Pinpoint the cell where the given text exists, returning its (x, y) midpoint coordinate. 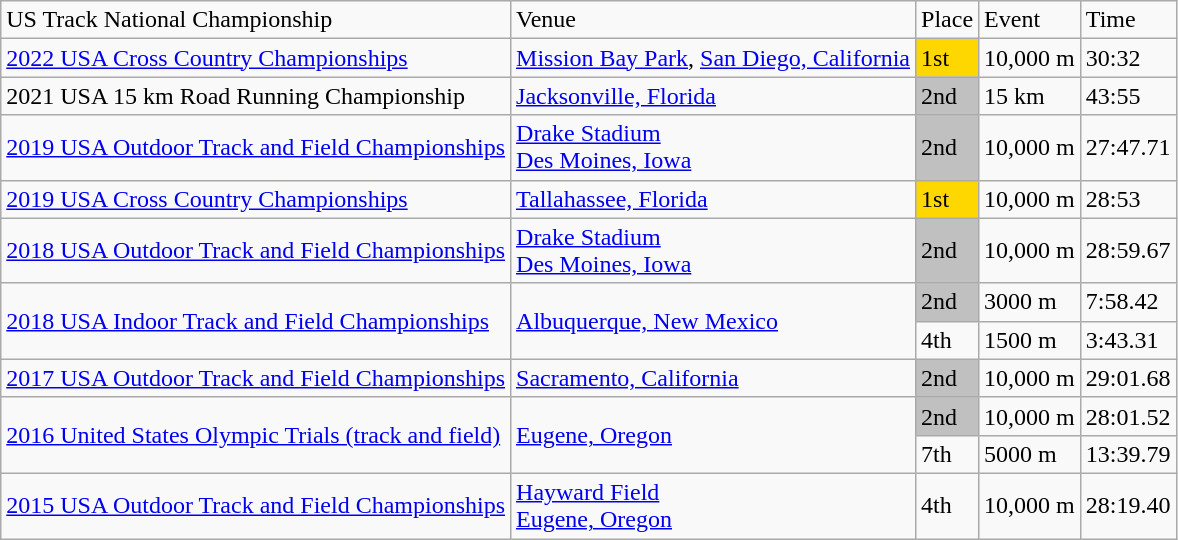
7th (948, 454)
Venue (714, 20)
Place (948, 20)
15 km (1030, 96)
28:19.40 (1128, 506)
2022 USA Cross Country Championships (256, 58)
Albuquerque, New Mexico (714, 321)
5000 m (1030, 454)
Event (1030, 20)
28:53 (1128, 199)
2016 United States Olympic Trials (track and field) (256, 435)
28:59.67 (1128, 250)
Jacksonville, Florida (714, 96)
29:01.68 (1128, 378)
US Track National Championship (256, 20)
30:32 (1128, 58)
3000 m (1030, 302)
2017 USA Outdoor Track and Field Championships (256, 378)
Tallahassee, Florida (714, 199)
2018 USA Outdoor Track and Field Championships (256, 250)
13:39.79 (1128, 454)
Time (1128, 20)
28:01.52 (1128, 416)
2019 USA Cross Country Championships (256, 199)
2021 USA 15 km Road Running Championship (256, 96)
Mission Bay Park, San Diego, California (714, 58)
27:47.71 (1128, 148)
Eugene, Oregon (714, 435)
Sacramento, California (714, 378)
2019 USA Outdoor Track and Field Championships (256, 148)
1500 m (1030, 340)
7:58.42 (1128, 302)
2015 USA Outdoor Track and Field Championships (256, 506)
3:43.31 (1128, 340)
2018 USA Indoor Track and Field Championships (256, 321)
Hayward FieldEugene, Oregon (714, 506)
43:55 (1128, 96)
